Locate the cell with the specified text and output its [X, Y] center coordinate. 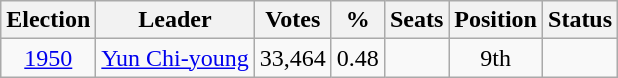
Position [496, 20]
Election [48, 20]
Seats [416, 20]
33,464 [292, 58]
0.48 [358, 58]
1950 [48, 58]
Votes [292, 20]
9th [496, 58]
Status [580, 20]
Yun Chi-young [175, 58]
Leader [175, 20]
% [358, 20]
